Return the (x, y) coordinate for the center point of the cell that contains the specified text.  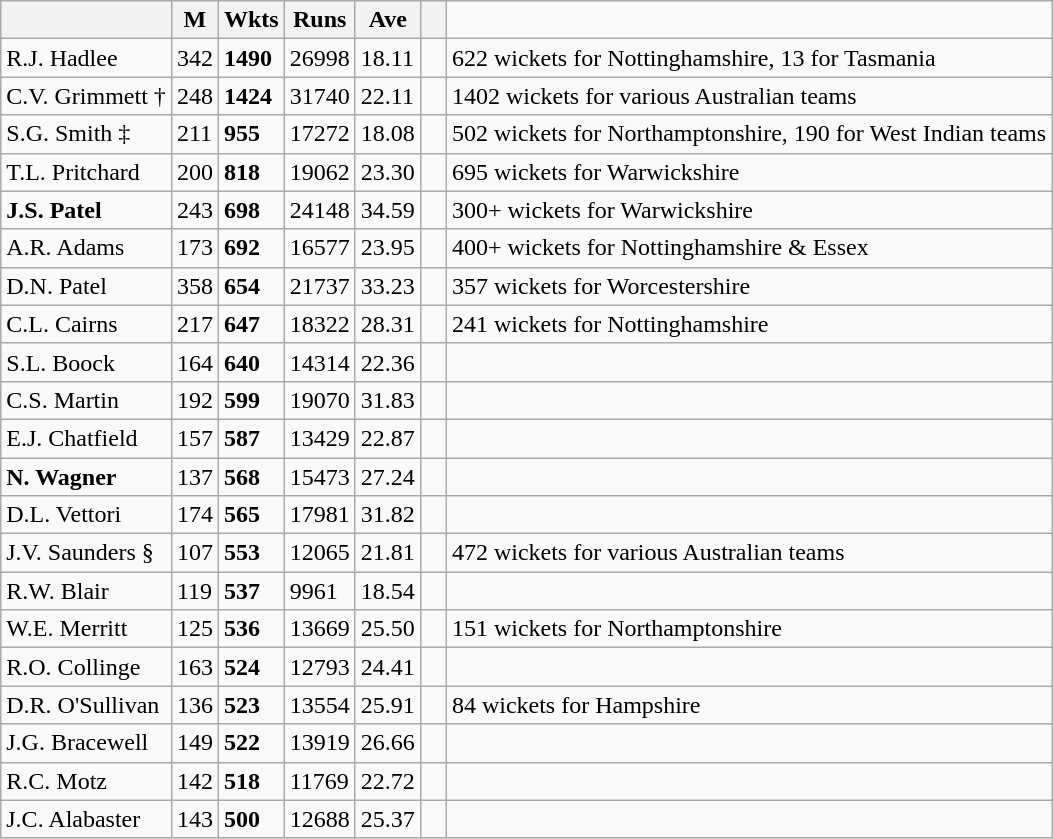
536 (251, 629)
R.J. Hadlee (86, 58)
241 wickets for Nottinghamshire (748, 324)
537 (251, 591)
24.41 (388, 667)
211 (194, 134)
151 wickets for Northamptonshire (748, 629)
1490 (251, 58)
137 (194, 477)
524 (251, 667)
26.66 (388, 743)
174 (194, 515)
25.50 (388, 629)
27.24 (388, 477)
18322 (320, 324)
217 (194, 324)
502 wickets for Northamptonshire, 190 for West Indian teams (748, 134)
955 (251, 134)
173 (194, 248)
22.11 (388, 96)
143 (194, 819)
J.S. Patel (86, 210)
342 (194, 58)
136 (194, 705)
157 (194, 438)
28.31 (388, 324)
248 (194, 96)
1424 (251, 96)
15473 (320, 477)
N. Wagner (86, 477)
D.N. Patel (86, 286)
E.J. Chatfield (86, 438)
13669 (320, 629)
19062 (320, 172)
587 (251, 438)
21737 (320, 286)
500 (251, 819)
R.C. Motz (86, 781)
11769 (320, 781)
357 wickets for Worcestershire (748, 286)
34.59 (388, 210)
243 (194, 210)
S.L. Boock (86, 362)
107 (194, 553)
192 (194, 400)
17981 (320, 515)
C.S. Martin (86, 400)
Runs (320, 20)
200 (194, 172)
9961 (320, 591)
24148 (320, 210)
18.08 (388, 134)
Wkts (251, 20)
818 (251, 172)
C.V. Grimmett † (86, 96)
22.36 (388, 362)
19070 (320, 400)
31740 (320, 96)
26998 (320, 58)
518 (251, 781)
125 (194, 629)
R.O. Collinge (86, 667)
M (194, 20)
21.81 (388, 553)
300+ wickets for Warwickshire (748, 210)
654 (251, 286)
16577 (320, 248)
23.95 (388, 248)
T.L. Pritchard (86, 172)
622 wickets for Nottinghamshire, 13 for Tasmania (748, 58)
84 wickets for Hampshire (748, 705)
13919 (320, 743)
12688 (320, 819)
358 (194, 286)
Ave (388, 20)
640 (251, 362)
25.91 (388, 705)
400+ wickets for Nottinghamshire & Essex (748, 248)
R.W. Blair (86, 591)
J.V. Saunders § (86, 553)
18.11 (388, 58)
164 (194, 362)
692 (251, 248)
A.R. Adams (86, 248)
S.G. Smith ‡ (86, 134)
25.37 (388, 819)
W.E. Merritt (86, 629)
149 (194, 743)
D.R. O'Sullivan (86, 705)
599 (251, 400)
J.C. Alabaster (86, 819)
22.87 (388, 438)
565 (251, 515)
C.L. Cairns (86, 324)
142 (194, 781)
D.L. Vettori (86, 515)
17272 (320, 134)
523 (251, 705)
119 (194, 591)
12793 (320, 667)
31.83 (388, 400)
33.23 (388, 286)
18.54 (388, 591)
14314 (320, 362)
472 wickets for various Australian teams (748, 553)
22.72 (388, 781)
522 (251, 743)
163 (194, 667)
31.82 (388, 515)
J.G. Bracewell (86, 743)
12065 (320, 553)
568 (251, 477)
695 wickets for Warwickshire (748, 172)
1402 wickets for various Australian teams (748, 96)
553 (251, 553)
647 (251, 324)
13554 (320, 705)
698 (251, 210)
13429 (320, 438)
23.30 (388, 172)
